Locate the cell with the specified text and output its [X, Y] center coordinate. 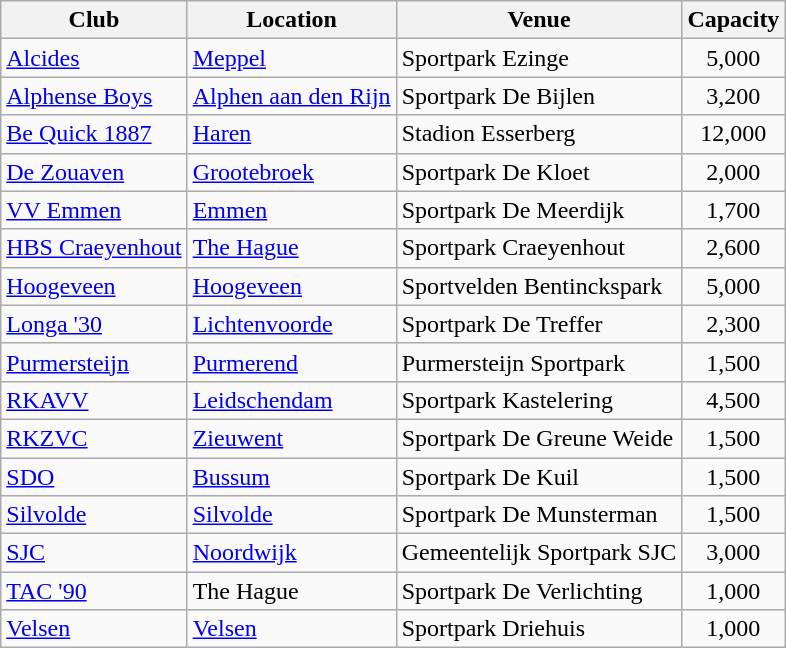
Zieuwent [292, 438]
2,000 [734, 172]
Sportpark Ezinge [539, 58]
Sportpark Driehuis [539, 629]
VV Emmen [94, 210]
RKZVC [94, 438]
3,000 [734, 553]
Purmersteijn Sportpark [539, 362]
De Zouaven [94, 172]
Venue [539, 20]
2,300 [734, 324]
Emmen [292, 210]
Purmersteijn [94, 362]
Gemeentelijk Sportpark SJC [539, 553]
Sportpark De Greune Weide [539, 438]
Bussum [292, 477]
Sportpark De Munsterman [539, 515]
Club [94, 20]
Alphense Boys [94, 96]
Haren [292, 134]
Sportpark De Kloet [539, 172]
Stadion Esserberg [539, 134]
SJC [94, 553]
Capacity [734, 20]
Sportpark Craeyenhout [539, 248]
Sportpark De Bijlen [539, 96]
2,600 [734, 248]
Location [292, 20]
TAC '90 [94, 591]
Noordwijk [292, 553]
SDO [94, 477]
Longa '30 [94, 324]
12,000 [734, 134]
Sportpark De Verlichting [539, 591]
Be Quick 1887 [94, 134]
Alcides [94, 58]
HBS Craeyenhout [94, 248]
Sportvelden Bentinckspark [539, 286]
4,500 [734, 400]
Lichtenvoorde [292, 324]
Leidschendam [292, 400]
1,700 [734, 210]
Grootebroek [292, 172]
Meppel [292, 58]
Purmerend [292, 362]
Sportpark De Treffer [539, 324]
Sportpark Kastelering [539, 400]
3,200 [734, 96]
Sportpark De Meerdijk [539, 210]
RKAVV [94, 400]
Alphen aan den Rijn [292, 96]
Sportpark De Kuil [539, 477]
